Return [x, y] of the center of cell containing provided text 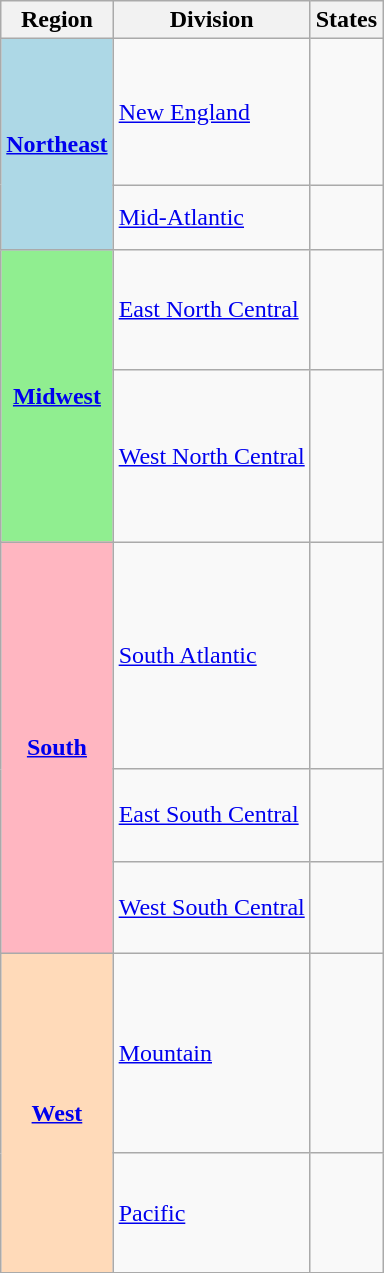
Midwest [57, 396]
Region [57, 20]
West North Central [212, 456]
New England [212, 112]
West [57, 1112]
Division [212, 20]
West South Central [212, 907]
Pacific [212, 1212]
Mid-Atlantic [212, 218]
Northeast [57, 144]
Mountain [212, 1053]
East South Central [212, 815]
South Atlantic [212, 656]
East North Central [212, 310]
States [346, 20]
South [57, 748]
